Return [X, Y] of the center of cell containing provided text 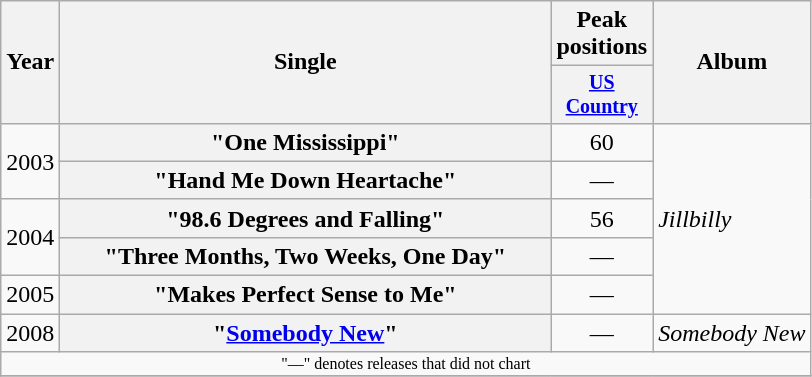
2005 [30, 295]
"Somebody New" [306, 333]
"One Mississippi" [306, 142]
Year [30, 62]
Jillbilly [732, 218]
"Makes Perfect Sense to Me" [306, 295]
60 [602, 142]
56 [602, 218]
Album [732, 62]
"—" denotes releases that did not chart [406, 364]
"Three Months, Two Weeks, One Day" [306, 256]
2008 [30, 333]
Somebody New [732, 333]
2003 [30, 161]
2004 [30, 237]
US Country [602, 94]
"Hand Me Down Heartache" [306, 180]
Peak positions [602, 34]
"98.6 Degrees and Falling" [306, 218]
Single [306, 62]
